Find where the given text appears and provide that cell's center as [X, Y] coordinate. 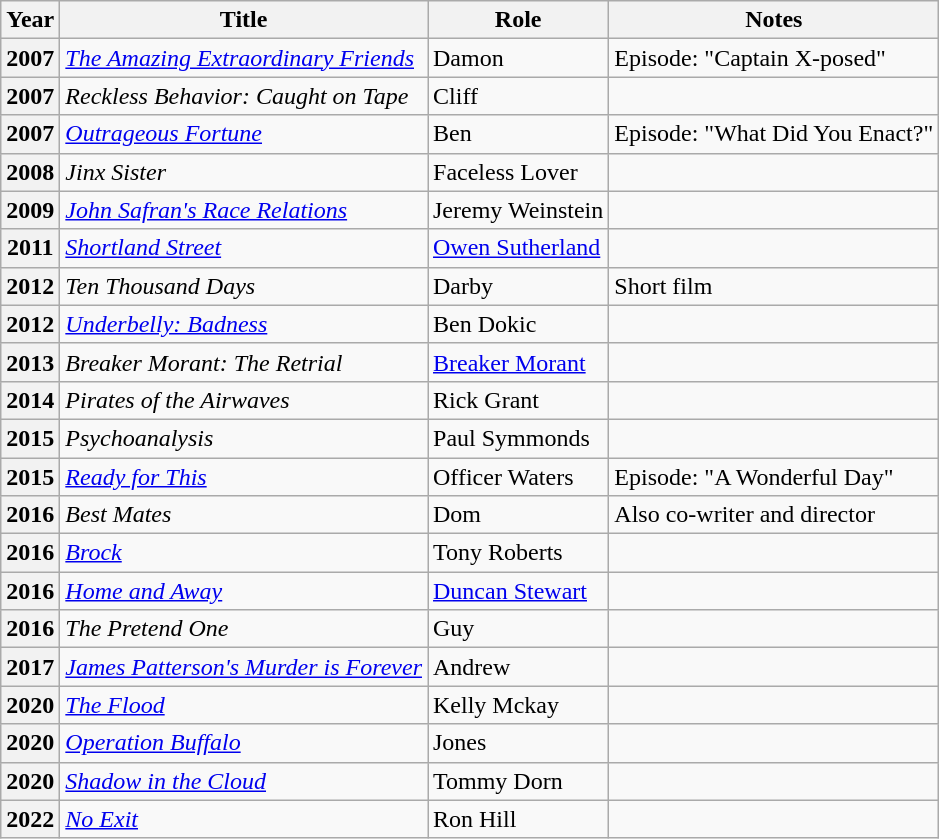
Title [244, 20]
2014 [30, 400]
Darby [518, 286]
Officer Waters [518, 477]
Tommy Dorn [518, 781]
Jeremy Weinstein [518, 210]
Role [518, 20]
Shadow in the Cloud [244, 781]
Home and Away [244, 591]
Also co-writer and director [774, 515]
2022 [30, 819]
John Safran's Race Relations [244, 210]
The Pretend One [244, 629]
2008 [30, 172]
Ben [518, 134]
2017 [30, 667]
Episode: "What Did You Enact?" [774, 134]
Operation Buffalo [244, 743]
Brock [244, 553]
Year [30, 20]
2011 [30, 248]
The Flood [244, 705]
Rick Grant [518, 400]
Paul Symmonds [518, 438]
Ben Dokic [518, 324]
Duncan Stewart [518, 591]
Kelly Mckay [518, 705]
Guy [518, 629]
Ten Thousand Days [244, 286]
Breaker Morant: The Retrial [244, 362]
Andrew [518, 667]
The Amazing Extraordinary Friends [244, 58]
Episode: "Captain X-posed" [774, 58]
Best Mates [244, 515]
2013 [30, 362]
No Exit [244, 819]
Cliff [518, 96]
Ron Hill [518, 819]
Short film [774, 286]
Owen Sutherland [518, 248]
Reckless Behavior: Caught on Tape [244, 96]
Shortland Street [244, 248]
Breaker Morant [518, 362]
Damon [518, 58]
Tony Roberts [518, 553]
Dom [518, 515]
Outrageous Fortune [244, 134]
Episode: "A Wonderful Day" [774, 477]
Jones [518, 743]
Ready for This [244, 477]
James Patterson's Murder is Forever [244, 667]
2009 [30, 210]
Notes [774, 20]
Pirates of the Airwaves [244, 400]
Psychoanalysis [244, 438]
Jinx Sister [244, 172]
Faceless Lover [518, 172]
Underbelly: Badness [244, 324]
